Determine the [x, y] coordinate at the center of the cell enclosing the given text.  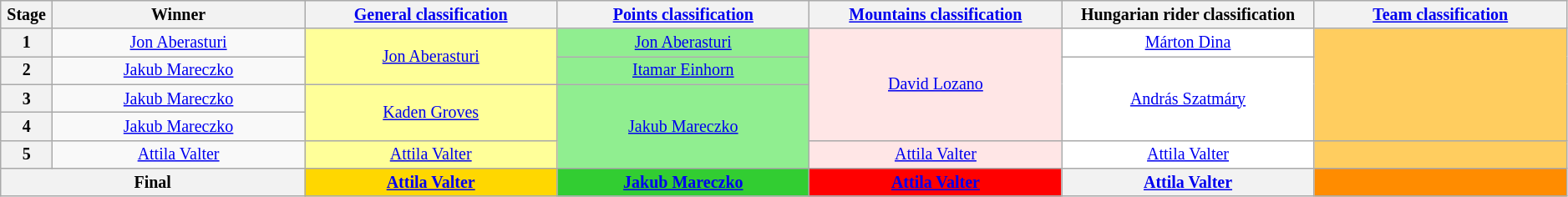
András Szatmáry [1188, 98]
1 [27, 43]
2 [27, 70]
Itamar Einhorn [683, 70]
Points classification [683, 15]
Márton Dina [1188, 43]
Team classification [1440, 15]
Mountains classification [936, 15]
4 [27, 127]
David Lozano [936, 85]
3 [27, 98]
Hungarian rider classification [1188, 15]
5 [27, 154]
Stage [27, 15]
Kaden Groves [431, 112]
General classification [431, 15]
Winner [179, 15]
Final [153, 182]
